Pinpoint the cell where the given text exists, returning its (X, Y) midpoint coordinate. 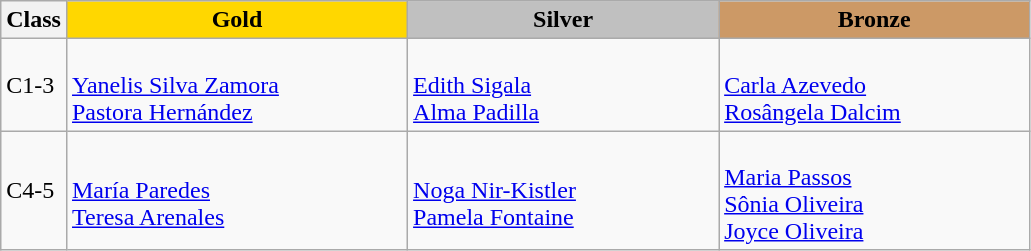
Carla AzevedoRosângela Dalcim (874, 85)
Noga Nir-KistlerPamela Fontaine (564, 190)
C1-3 (34, 85)
Gold (236, 20)
Silver (564, 20)
Bronze (874, 20)
María ParedesTeresa Arenales (236, 190)
Yanelis Silva ZamoraPastora Hernández (236, 85)
C4-5 (34, 190)
Class (34, 20)
Maria PassosSônia OliveiraJoyce Oliveira (874, 190)
Edith SigalaAlma Padilla (564, 85)
